For the text-containing cell, return its midpoint in [x, y] coordinate format. 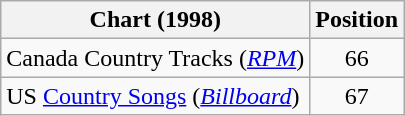
US Country Songs (Billboard) [156, 96]
Position [357, 20]
Canada Country Tracks (RPM) [156, 58]
67 [357, 96]
66 [357, 58]
Chart (1998) [156, 20]
